Provide the [X, Y] coordinate of the cell's center where the given text is located.  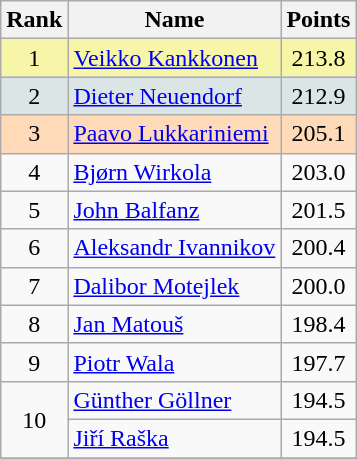
4 [34, 172]
203.0 [318, 172]
Paavo Lukkariniemi [174, 134]
John Balfanz [174, 210]
197.7 [318, 362]
Jan Matouš [174, 324]
Aleksandr Ivannikov [174, 248]
Points [318, 20]
198.4 [318, 324]
9 [34, 362]
Piotr Wala [174, 362]
212.9 [318, 96]
3 [34, 134]
Dieter Neuendorf [174, 96]
Günther Göllner [174, 400]
201.5 [318, 210]
Dalibor Motejlek [174, 286]
8 [34, 324]
7 [34, 286]
2 [34, 96]
200.4 [318, 248]
Rank [34, 20]
200.0 [318, 286]
Veikko Kankkonen [174, 58]
Jiří Raška [174, 438]
6 [34, 248]
Bjørn Wirkola [174, 172]
5 [34, 210]
10 [34, 419]
213.8 [318, 58]
205.1 [318, 134]
1 [34, 58]
Name [174, 20]
